Return the [x, y] coordinate for the center point of the cell that contains the specified text.  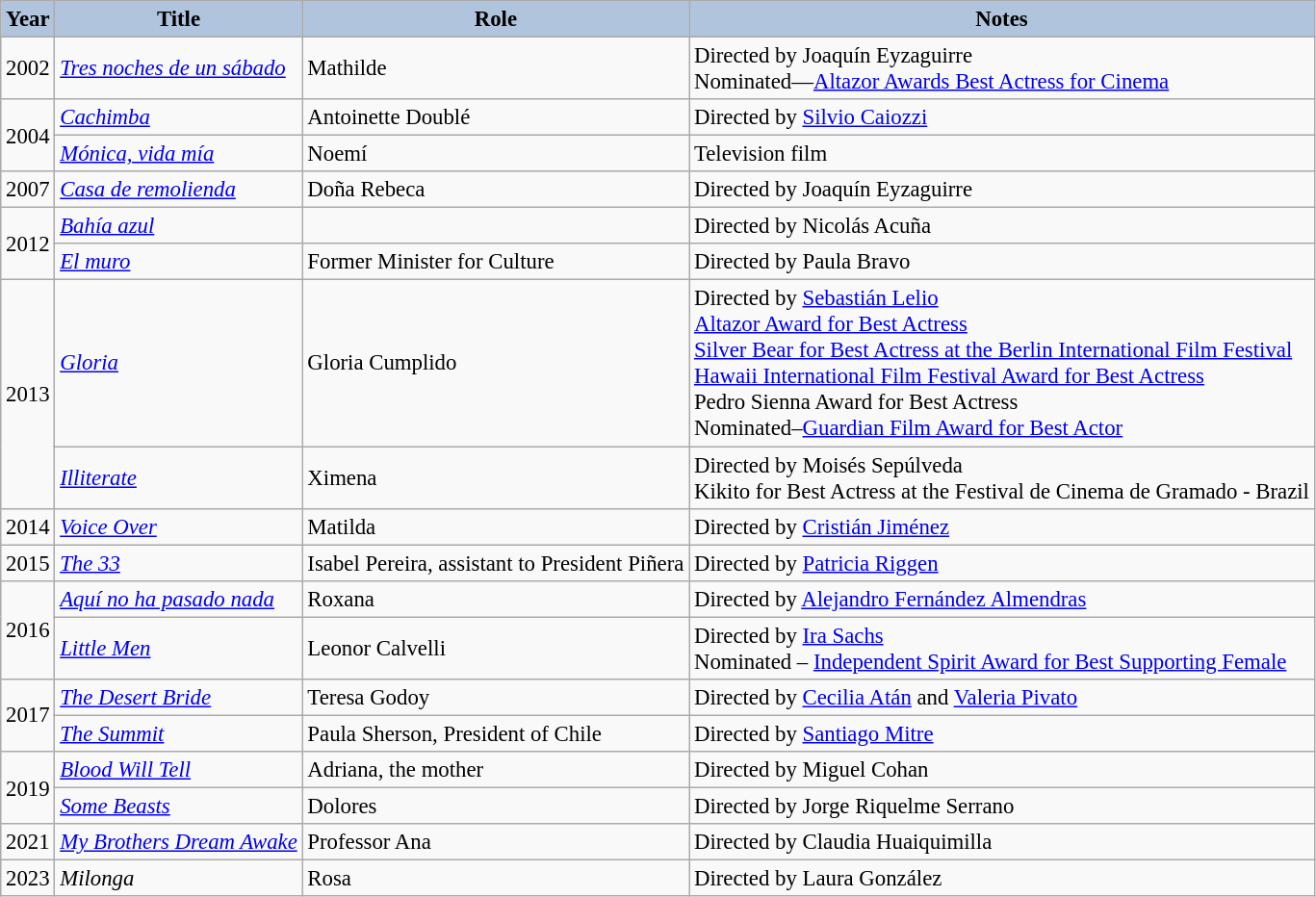
Paula Sherson, President of Chile [496, 733]
2021 [28, 842]
2017 [28, 716]
Rosa [496, 879]
Doña Rebeca [496, 190]
Illiterate [179, 477]
Notes [1002, 19]
Mónica, vida mía [179, 154]
Tres noches de un sábado [179, 69]
Directed by Cristián Jiménez [1002, 526]
Directed by Claudia Huaiquimilla [1002, 842]
Directed by Silvio Caiozzi [1002, 117]
Directed by Paula Bravo [1002, 263]
Casa de remolienda [179, 190]
Directed by Joaquín EyzaguirreNominated—Altazor Awards Best Actress for Cinema [1002, 69]
Directed by Laura González [1002, 879]
El muro [179, 263]
Professor Ana [496, 842]
Gloria Cumplido [496, 364]
Teresa Godoy [496, 698]
2019 [28, 787]
Leonor Calvelli [496, 649]
Former Minister for Culture [496, 263]
The Desert Bride [179, 698]
Noemí [496, 154]
Directed by Santiago Mitre [1002, 733]
Ximena [496, 477]
Bahía azul [179, 226]
Antoinette Doublé [496, 117]
Blood Will Tell [179, 770]
2016 [28, 629]
Directed by Ira SachsNominated – Independent Spirit Award for Best Supporting Female [1002, 649]
2004 [28, 135]
Role [496, 19]
Year [28, 19]
Title [179, 19]
2014 [28, 526]
2015 [28, 563]
Matilda [496, 526]
Directed by Jorge Riquelme Serrano [1002, 806]
2007 [28, 190]
Mathilde [496, 69]
The 33 [179, 563]
My Brothers Dream Awake [179, 842]
Directed by Moisés SepúlvedaKikito for Best Actress at the Festival de Cinema de Gramado - Brazil [1002, 477]
Dolores [496, 806]
Directed by Alejandro Fernández Almendras [1002, 599]
Roxana [496, 599]
2013 [28, 395]
Aquí no ha pasado nada [179, 599]
Directed by Joaquín Eyzaguirre [1002, 190]
Little Men [179, 649]
Milonga [179, 879]
The Summit [179, 733]
Directed by Cecilia Atán and Valeria Pivato [1002, 698]
Adriana, the mother [496, 770]
Television film [1002, 154]
2002 [28, 69]
Directed by Nicolás Acuña [1002, 226]
Directed by Miguel Cohan [1002, 770]
Some Beasts [179, 806]
Cachimba [179, 117]
Directed by Patricia Riggen [1002, 563]
Gloria [179, 364]
2012 [28, 244]
2023 [28, 879]
Isabel Pereira, assistant to President Piñera [496, 563]
Voice Over [179, 526]
